Provide the [X, Y] coordinate of the cell's center where the given text is located.  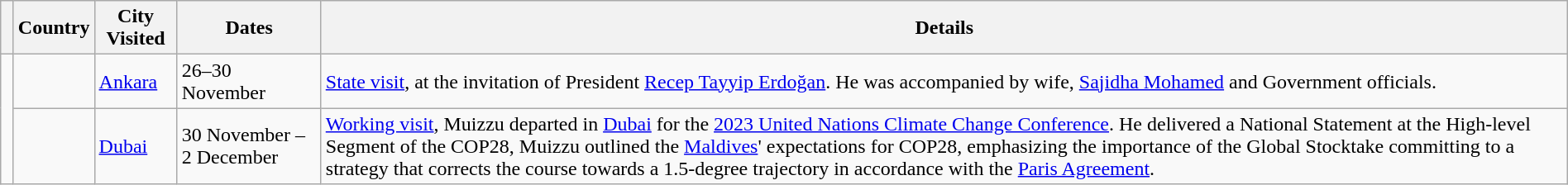
Ankara [136, 81]
26–30 November [249, 81]
Dubai [136, 146]
Country [54, 28]
30 November – 2 December [249, 146]
Dates [249, 28]
Details [944, 28]
State visit, at the invitation of President Recep Tayyip Erdoğan. He was accompanied by wife, Sajidha Mohamed and Government officials. [944, 81]
City Visited [136, 28]
